For the text-containing cell, return its midpoint in [X, Y] coordinate format. 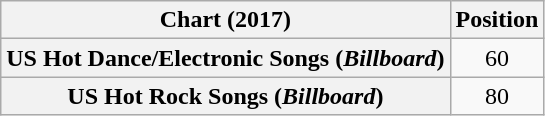
Chart (2017) [226, 20]
US Hot Rock Songs (Billboard) [226, 96]
US Hot Dance/Electronic Songs (Billboard) [226, 58]
Position [497, 20]
60 [497, 58]
80 [497, 96]
